Identify which cell holds the provided text, then report its (x, y) central coordinate. 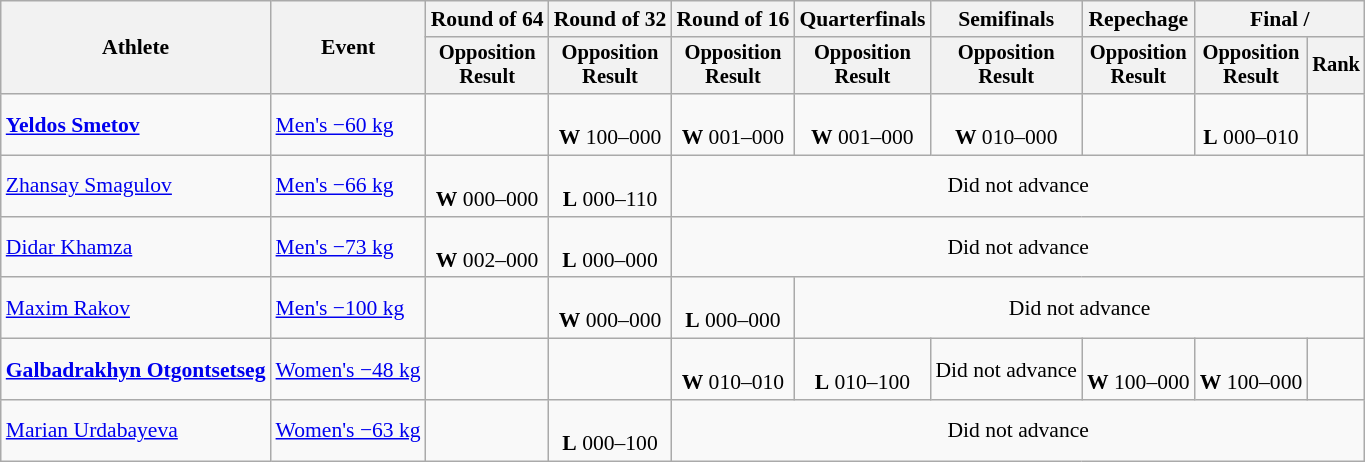
L 000–100 (610, 430)
Maxim Rakov (136, 308)
Event (348, 48)
Men's −60 kg (348, 124)
Quarterfinals (862, 19)
L 000–010 (1252, 124)
Didar Khamza (136, 248)
Rank (1336, 66)
Men's −100 kg (348, 308)
Men's −73 kg (348, 248)
Women's −63 kg (348, 430)
W 002–000 (488, 248)
Semifinals (1006, 19)
Yeldos Smetov (136, 124)
Round of 32 (610, 19)
L 000–110 (610, 186)
Galbadrakhyn Otgontsetseg (136, 370)
Final / (1280, 19)
W 010–010 (732, 370)
Round of 64 (488, 19)
Athlete (136, 48)
W 010–000 (1006, 124)
Round of 16 (732, 19)
Marian Urdabayeva (136, 430)
Repechage (1138, 19)
Women's −48 kg (348, 370)
Zhansay Smagulov (136, 186)
Men's −66 kg (348, 186)
L 010–100 (862, 370)
